Return [X, Y] of the center of cell containing provided text 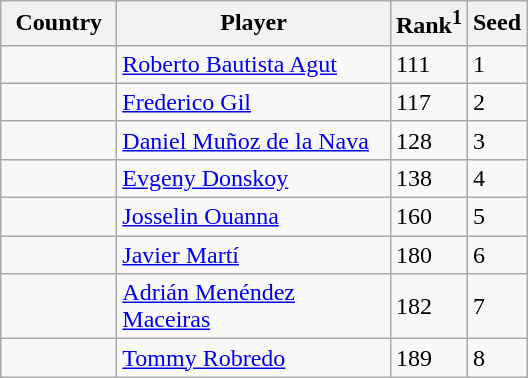
Adrián Menéndez Maceiras [254, 306]
128 [428, 140]
3 [496, 140]
117 [428, 102]
Roberto Bautista Agut [254, 64]
138 [428, 178]
180 [428, 255]
Daniel Muñoz de la Nava [254, 140]
Seed [496, 24]
Evgeny Donskoy [254, 178]
Player [254, 24]
7 [496, 306]
Frederico Gil [254, 102]
111 [428, 64]
5 [496, 217]
189 [428, 358]
182 [428, 306]
Javier Martí [254, 255]
160 [428, 217]
4 [496, 178]
Tommy Robredo [254, 358]
6 [496, 255]
Josselin Ouanna [254, 217]
Country [59, 24]
1 [496, 64]
Rank1 [428, 24]
8 [496, 358]
2 [496, 102]
